Find where the given text appears and provide that cell's center as [X, Y] coordinate. 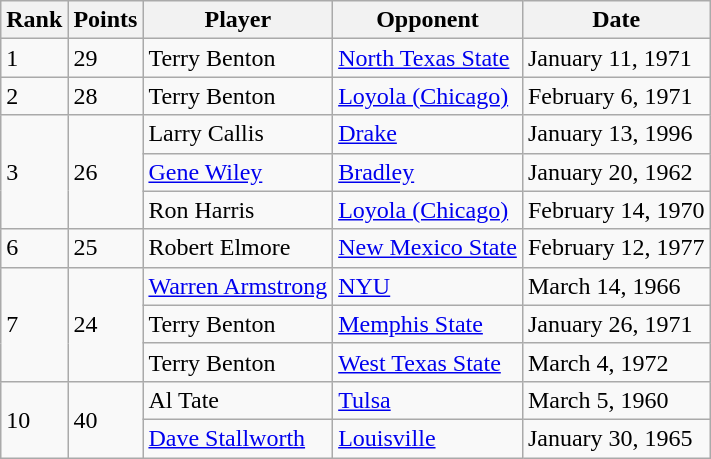
Drake [428, 134]
7 [34, 324]
Louisville [428, 438]
Al Tate [238, 400]
40 [106, 419]
February 14, 1970 [616, 210]
January 20, 1962 [616, 172]
January 30, 1965 [616, 438]
2 [34, 96]
1 [34, 58]
29 [106, 58]
NYU [428, 286]
February 12, 1977 [616, 248]
February 6, 1971 [616, 96]
New Mexico State [428, 248]
Gene Wiley [238, 172]
January 13, 1996 [616, 134]
Dave Stallworth [238, 438]
25 [106, 248]
Memphis State [428, 324]
Opponent [428, 20]
28 [106, 96]
3 [34, 172]
Tulsa [428, 400]
Robert Elmore [238, 248]
Bradley [428, 172]
March 4, 1972 [616, 362]
North Texas State [428, 58]
West Texas State [428, 362]
March 5, 1960 [616, 400]
January 11, 1971 [616, 58]
Ron Harris [238, 210]
Player [238, 20]
Warren Armstrong [238, 286]
Points [106, 20]
January 26, 1971 [616, 324]
Rank [34, 20]
26 [106, 172]
Date [616, 20]
6 [34, 248]
March 14, 1966 [616, 286]
24 [106, 324]
10 [34, 419]
Larry Callis [238, 134]
